Scan for the cell matching the given text and deliver its (x, y) coordinate at center. 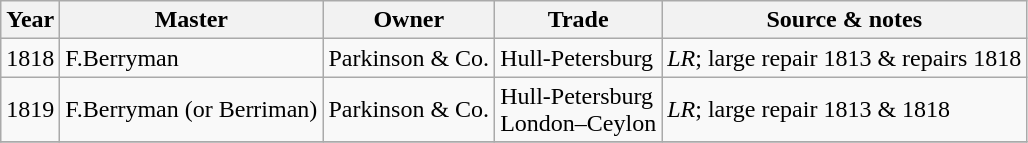
1818 (30, 58)
Trade (578, 20)
1819 (30, 110)
Hull-PetersburgLondon–Ceylon (578, 110)
Hull-Petersburg (578, 58)
Owner (409, 20)
Master (192, 20)
LR; large repair 1813 & repairs 1818 (844, 58)
F.Berryman (or Berriman) (192, 110)
LR; large repair 1813 & 1818 (844, 110)
Year (30, 20)
F.Berryman (192, 58)
Source & notes (844, 20)
